Output the [x, y] coordinate of the center of the cell containing the given text.  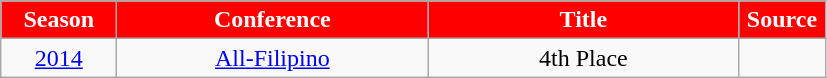
All-Filipino [272, 58]
2014 [59, 58]
Title [584, 20]
Source [782, 20]
4th Place [584, 58]
Season [59, 20]
Conference [272, 20]
